Determine the (x, y) coordinate at the center of the cell enclosing the given text.  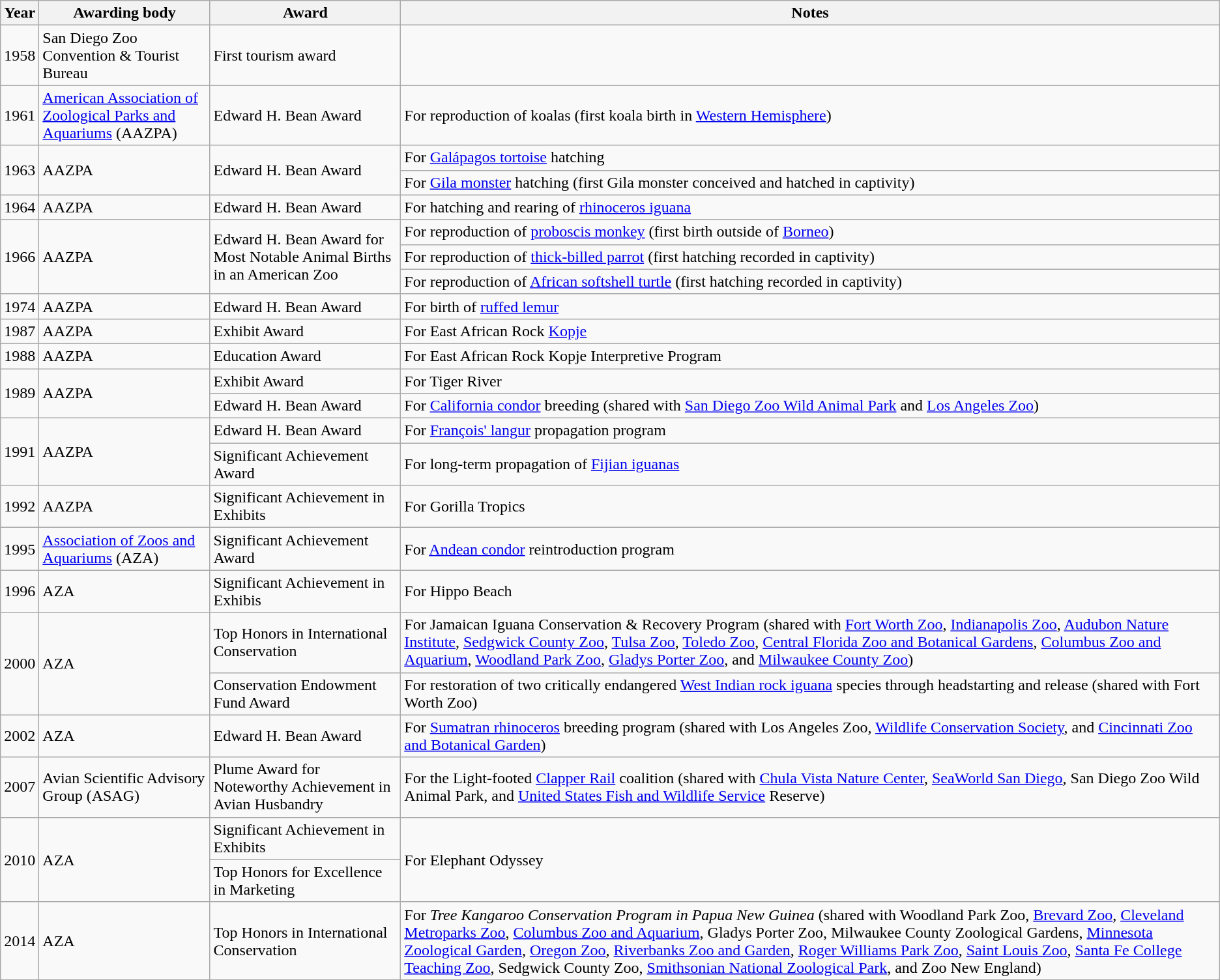
Awarding body (124, 13)
For California condor breeding (shared with San Diego Zoo Wild Animal Park and Los Angeles Zoo) (810, 406)
1963 (20, 170)
Plume Award for Noteworthy Achievement in Avian Husbandry (305, 787)
1988 (20, 356)
1966 (20, 257)
San Diego Zoo Convention & Tourist Bureau (124, 55)
1974 (20, 306)
For Tiger River (810, 381)
For reproduction of African softshell turtle (first hatching recorded in captivity) (810, 281)
For Andean condor reintroduction program (810, 549)
For reproduction of proboscis monkey (first birth outside of Borneo) (810, 232)
Avian Scientific Advisory Group (ASAG) (124, 787)
1989 (20, 394)
1961 (20, 115)
Edward H. Bean Award for Most Notable Animal Births in an American Zoo (305, 257)
For François' langur propagation program (810, 431)
1991 (20, 452)
For birth of ruffed lemur (810, 306)
1992 (20, 507)
For reproduction of koalas (first koala birth in Western Hemisphere) (810, 115)
2007 (20, 787)
2014 (20, 941)
Conservation Endowment Fund Award (305, 693)
For Elephant Odyssey (810, 859)
1987 (20, 331)
For Gila monster hatching (first Gila monster conceived and hatched in captivity) (810, 182)
For Gorilla Tropics (810, 507)
For Sumatran rhinoceros breeding program (shared with Los Angeles Zoo, Wildlife Conservation Society, and Cincinnati Zoo and Botanical Garden) (810, 736)
For reproduction of thick-billed parrot (first hatching recorded in captivity) (810, 257)
Significant Achievement in Exhibis (305, 592)
For East African Rock Kopje Interpretive Program (810, 356)
Notes (810, 13)
Top Honors for Excellence in Marketing (305, 881)
For Galápagos tortoise hatching (810, 158)
2002 (20, 736)
Award (305, 13)
1995 (20, 549)
Association of Zoos and Aquariums (AZA) (124, 549)
For restoration of two critically endangered West Indian rock iguana species through headstarting and release (shared with Fort Worth Zoo) (810, 693)
First tourism award (305, 55)
Year (20, 13)
For hatching and rearing of rhinoceros iguana (810, 207)
1964 (20, 207)
For Hippo Beach (810, 592)
2010 (20, 859)
Education Award (305, 356)
For East African Rock Kopje (810, 331)
For long-term propagation of Fijian iguanas (810, 464)
2000 (20, 663)
American Association of Zoological Parks and Aquariums (AAZPA) (124, 115)
1996 (20, 592)
1958 (20, 55)
